Capture the cell that displays the provided text and extract its (X, Y) central coordinate. 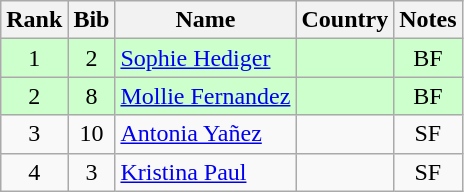
4 (34, 172)
Name (206, 20)
Sophie Hediger (206, 58)
Notes (428, 20)
Mollie Fernandez (206, 96)
Kristina Paul (206, 172)
8 (92, 96)
Country (345, 20)
Rank (34, 20)
Antonia Yañez (206, 134)
10 (92, 134)
Bib (92, 20)
1 (34, 58)
